Provide the (x, y) coordinate of the cell's center where the given text is located.  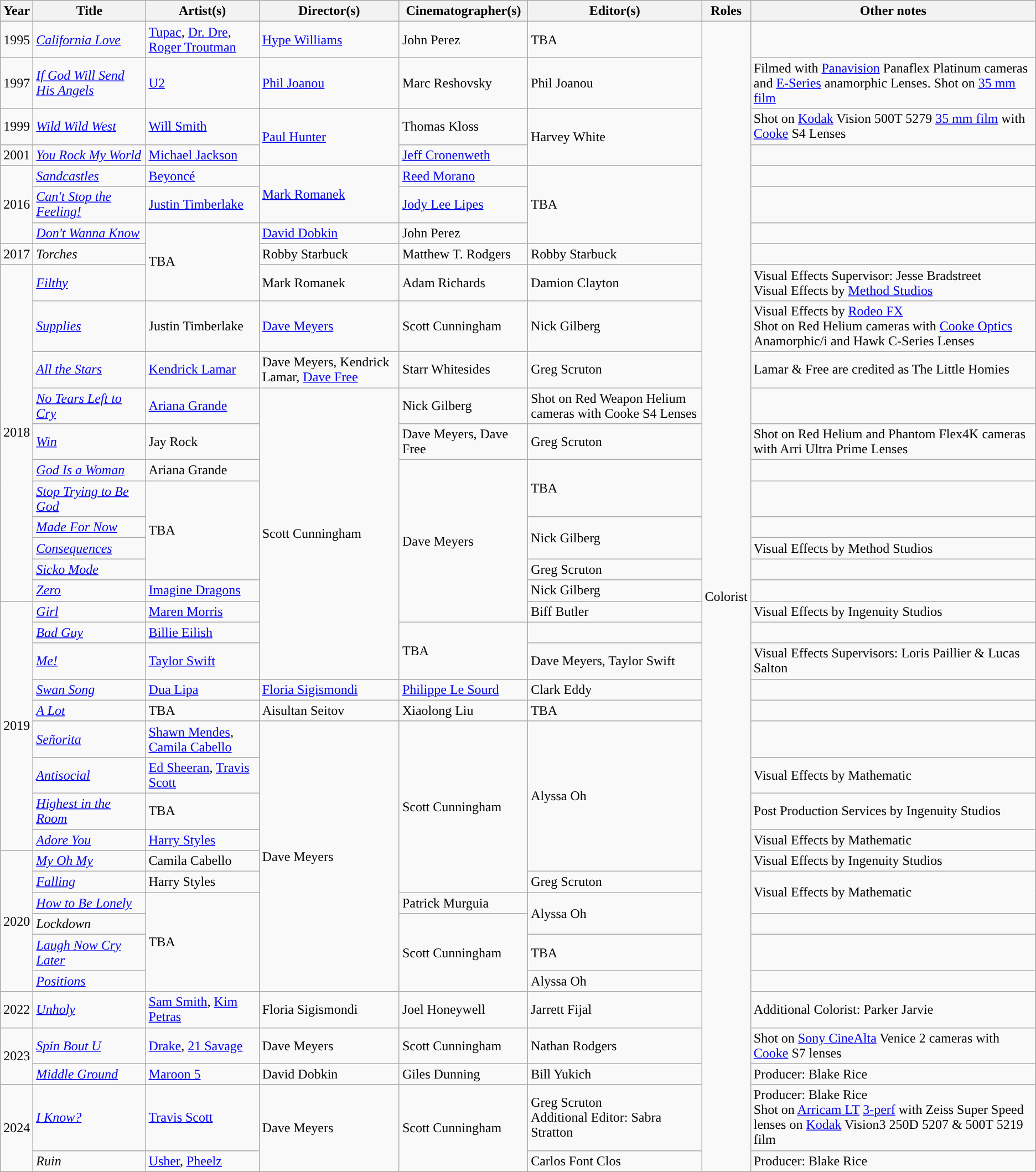
Cinematographer(s) (463, 11)
Greg ScrutonAdditional Editor: Sabra Stratton (615, 1118)
Ruin (90, 1161)
Dave Meyers, Dave Free (463, 442)
Additional Colorist: Parker Jarvie (893, 1009)
Will Smith (203, 126)
2022 (17, 1009)
Can't Stop the Feeling! (90, 205)
Billie Eilish (203, 632)
Shot on Kodak Vision 500T 5279 35 mm film with Cooke S4 Lenses (893, 126)
Shot on Red Helium and Phantom Flex4K cameras with Arri Ultra Prime Lenses (893, 442)
Don't Wanna Know (90, 233)
Imagine Dragons (203, 590)
A Lot (90, 711)
Xiaolong Liu (463, 711)
Jeff Cronenweth (463, 155)
Director(s) (329, 11)
Reed Morano (463, 176)
Jay Rock (203, 442)
Post Production Services by Ingenuity Studios (893, 811)
Win (90, 442)
2019 (17, 726)
U2 (203, 83)
Filthy (90, 282)
Sicko Mode (90, 569)
2017 (17, 254)
Dua Lipa (203, 689)
Unholy (90, 1009)
California Love (90, 40)
All the Stars (90, 370)
Visual Effects Supervisors: Loris Paillier & Lucas Salton (893, 661)
1997 (17, 83)
Aisultan Seitov (329, 711)
Biff Butler (615, 611)
Clark Eddy (615, 689)
Visual Effects by Method Studios (893, 548)
2001 (17, 155)
Jody Lee Lipes (463, 205)
2016 (17, 205)
Adore You (90, 839)
Travis Scott (203, 1118)
Adam Richards (463, 282)
Starr Whitesides (463, 370)
Roles (726, 11)
My Oh My (90, 861)
Visual Effects Supervisor: Jesse BradstreetVisual Effects by Method Studios (893, 282)
Editor(s) (615, 11)
Me! (90, 661)
Giles Dunning (463, 1074)
God Is a Woman (90, 470)
Highest in the Room (90, 811)
Sam Smith, Kim Petras (203, 1009)
Dave Meyers, Kendrick Lamar, Dave Free (329, 370)
1999 (17, 126)
No Tears Left to Cry (90, 405)
Drake, 21 Savage (203, 1046)
Paul Hunter (329, 137)
Bad Guy (90, 632)
Producer: Blake RiceShot on Arricam LT 3-perf with Zeiss Super Speed lenses on Kodak Vision3 250D 5207 & 500T 5219 film (893, 1118)
You Rock My World (90, 155)
2023 (17, 1056)
Zero (90, 590)
Title (90, 11)
Falling (90, 882)
Carlos Font Clos (615, 1161)
Matthew T. Rodgers (463, 254)
Filmed with Panavision Panaflex Platinum cameras and E-Series anamorphic Lenses. Shot on 35 mm film (893, 83)
Tupac, Dr. Dre, Roger Troutman (203, 40)
Torches (90, 254)
Sandcastles (90, 176)
Lockdown (90, 924)
Maren Morris (203, 611)
Patrick Murguia (463, 903)
Year (17, 11)
Swan Song (90, 689)
Colorist (726, 597)
Antisocial (90, 775)
If God Will Send His Angels (90, 83)
Joel Honeywell (463, 1009)
2018 (17, 433)
Thomas Kloss (463, 126)
How to Be Lonely (90, 903)
Maroon 5 (203, 1074)
Shawn Mendes, Camila Cabello (203, 739)
Damion Clayton (615, 282)
Kendrick Lamar (203, 370)
Shot on Sony CineAlta Venice 2 cameras with Cooke S7 lenses (893, 1046)
Lamar & Free are credited as The Little Homies (893, 370)
Supplies (90, 326)
Stop Trying to Be God (90, 499)
Visual Effects by Rodeo FXShot on Red Helium cameras with Cooke Optics Anamorphic/i and Hawk C-Series Lenses (893, 326)
Laugh Now Cry Later (90, 953)
Marc Reshovsky (463, 83)
Dave Meyers, Taylor Swift (615, 661)
Harvey White (615, 137)
Jarrett Fijal (615, 1009)
Wild Wild West (90, 126)
Michael Jackson (203, 155)
Middle Ground (90, 1074)
Philippe Le Sourd (463, 689)
Spin Bout U (90, 1046)
Made For Now (90, 527)
Shot on Red Weapon Helium cameras with Cooke S4 Lenses (615, 405)
Taylor Swift (203, 661)
I Know? (90, 1118)
Artist(s) (203, 11)
Bill Yukich (615, 1074)
1995 (17, 40)
2020 (17, 921)
Positions (90, 981)
Beyoncé (203, 176)
Other notes (893, 11)
Señorita (90, 739)
Usher, Pheelz (203, 1161)
Ed Sheeran, Travis Scott (203, 775)
Camila Cabello (203, 861)
2024 (17, 1128)
Hype Williams (329, 40)
Nathan Rodgers (615, 1046)
Consequences (90, 548)
Girl (90, 611)
